Pinpoint the cell where the given text exists, returning its (x, y) midpoint coordinate. 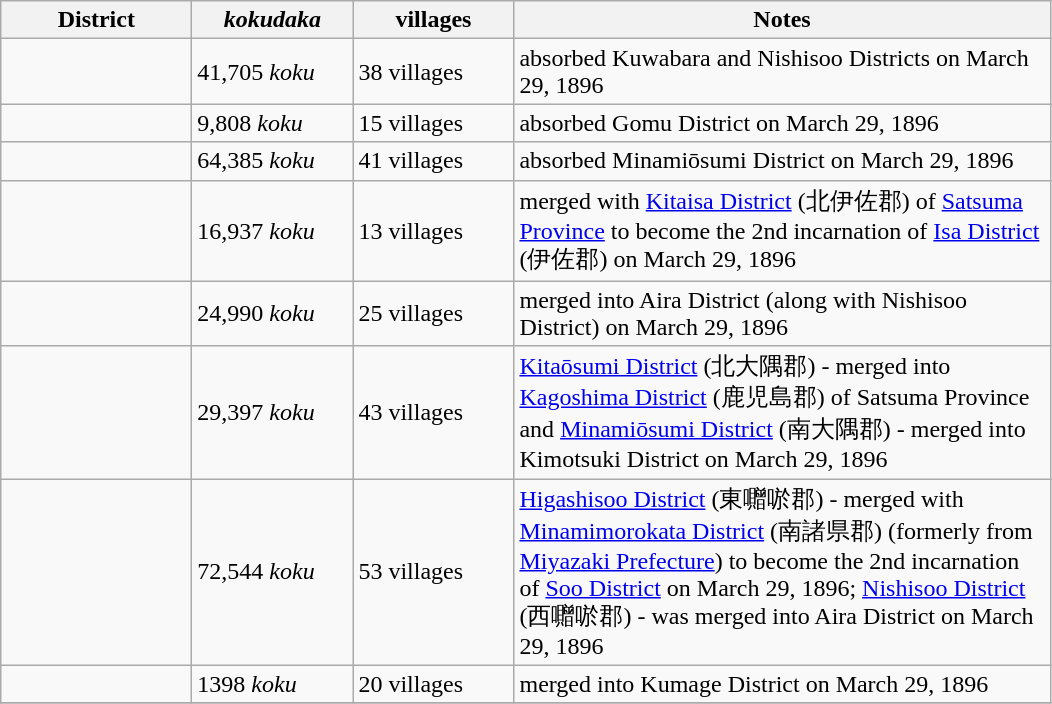
41 villages (434, 161)
merged with Kitaisa District (北伊佐郡) of Satsuma Province to become the 2nd incarnation of Isa District (伊佐郡) on March 29, 1896 (782, 230)
absorbed Gomu District on March 29, 1896 (782, 123)
kokudaka (272, 20)
29,397 koku (272, 412)
9,808 koku (272, 123)
38 villages (434, 72)
43 villages (434, 412)
41,705 koku (272, 72)
Notes (782, 20)
absorbed Minamiōsumi District on March 29, 1896 (782, 161)
24,990 koku (272, 314)
merged into Kumage District on March 29, 1896 (782, 684)
53 villages (434, 572)
64,385 koku (272, 161)
72,544 koku (272, 572)
25 villages (434, 314)
13 villages (434, 230)
absorbed Kuwabara and Nishisoo Districts on March 29, 1896 (782, 72)
20 villages (434, 684)
villages (434, 20)
16,937 koku (272, 230)
1398 koku (272, 684)
15 villages (434, 123)
District (96, 20)
merged into Aira District (along with Nishisoo District) on March 29, 1896 (782, 314)
